Output the [x, y] coordinate of the center of the cell containing the given text.  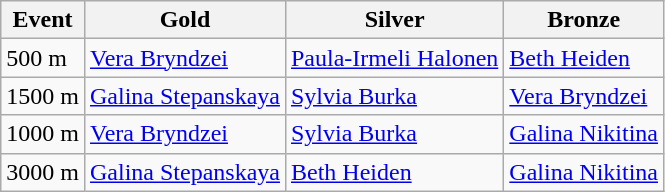
Silver [394, 20]
Gold [184, 20]
1000 m [43, 134]
500 m [43, 58]
Bronze [584, 20]
3000 m [43, 172]
Paula-Irmeli Halonen [394, 58]
Event [43, 20]
1500 m [43, 96]
